Locate the cell with the specified text and output its [X, Y] center coordinate. 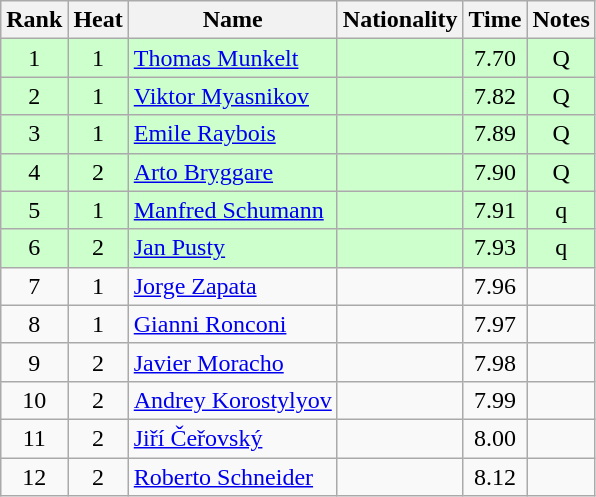
Manfred Schumann [232, 210]
7 [34, 286]
Javier Moracho [232, 362]
5 [34, 210]
7.90 [495, 172]
Name [232, 20]
Jorge Zapata [232, 286]
7.99 [495, 400]
Roberto Schneider [232, 477]
Arto Bryggare [232, 172]
12 [34, 477]
7.89 [495, 134]
Thomas Munkelt [232, 58]
8.12 [495, 477]
3 [34, 134]
9 [34, 362]
Jiří Čeřovský [232, 438]
7.98 [495, 362]
7.82 [495, 96]
4 [34, 172]
7.91 [495, 210]
Heat [98, 20]
Nationality [400, 20]
6 [34, 248]
7.97 [495, 324]
Emile Raybois [232, 134]
8 [34, 324]
10 [34, 400]
Jan Pusty [232, 248]
Rank [34, 20]
7.96 [495, 286]
Gianni Ronconi [232, 324]
7.93 [495, 248]
Time [495, 20]
Andrey Korostylyov [232, 400]
8.00 [495, 438]
7.70 [495, 58]
11 [34, 438]
Viktor Myasnikov [232, 96]
Notes [561, 20]
